Identify which cell holds the provided text, then report its [x, y] central coordinate. 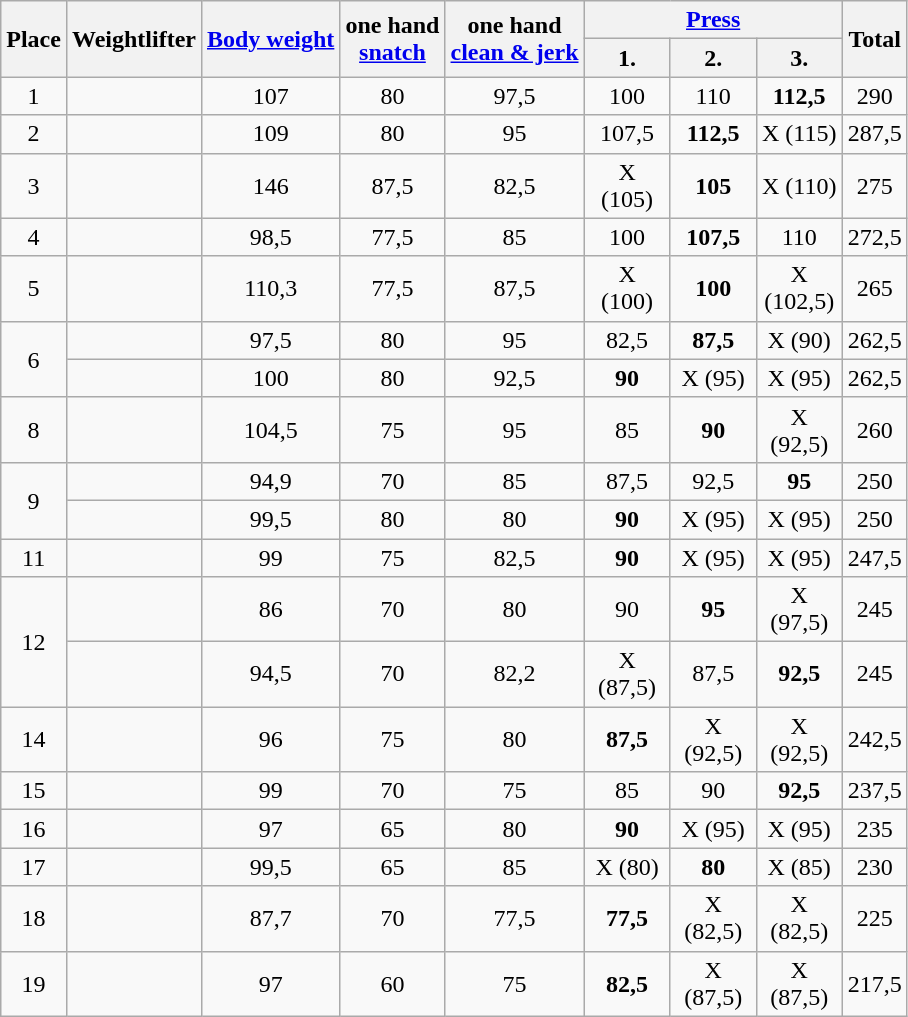
96 [270, 740]
one handclean & jerk [514, 39]
3. [799, 58]
98,5 [270, 237]
X (90) [799, 340]
105 [713, 186]
146 [270, 186]
237,5 [874, 791]
9 [34, 500]
4 [34, 237]
X (105) [627, 186]
290 [874, 96]
230 [874, 867]
18 [34, 918]
109 [270, 134]
94,9 [270, 481]
235 [874, 829]
82,2 [514, 674]
94,5 [270, 674]
1. [627, 58]
19 [34, 984]
104,5 [270, 430]
1 [34, 96]
217,5 [874, 984]
16 [34, 829]
X (97,5) [799, 610]
2 [34, 134]
17 [34, 867]
2. [713, 58]
Place [34, 39]
87,7 [270, 918]
Weightlifter [134, 39]
287,5 [874, 134]
X (110) [799, 186]
one handsnatch [392, 39]
11 [34, 557]
X (100) [627, 288]
247,5 [874, 557]
14 [34, 740]
272,5 [874, 237]
225 [874, 918]
6 [34, 359]
Body weight [270, 39]
3 [34, 186]
275 [874, 186]
X (102,5) [799, 288]
260 [874, 430]
86 [270, 610]
110,3 [270, 288]
Press [713, 20]
265 [874, 288]
60 [392, 984]
242,5 [874, 740]
8 [34, 430]
12 [34, 642]
15 [34, 791]
Total [874, 39]
X (80) [627, 867]
5 [34, 288]
107 [270, 96]
X (115) [799, 134]
X (85) [799, 867]
